Output the [x, y] coordinate of the center of the cell containing the given text.  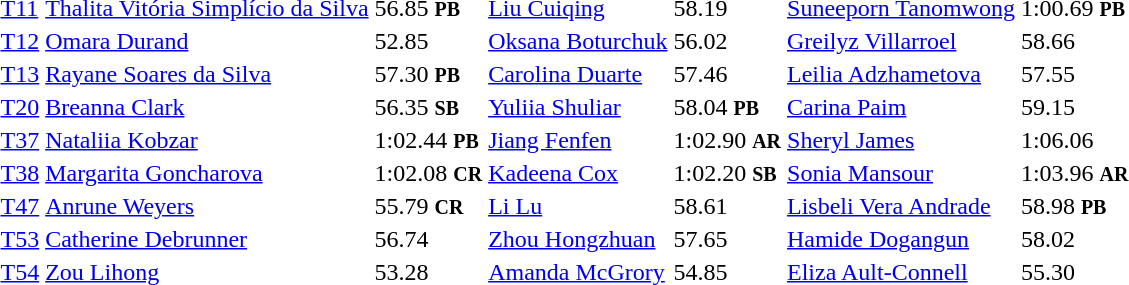
Greilyz Villarroel [902, 41]
1:02.20 SB [728, 173]
Jiang Fenfen [578, 140]
Anrune Weyers [207, 206]
Carina Paim [902, 107]
Sheryl James [902, 140]
57.30 PB [428, 74]
Margarita Goncharova [207, 173]
56.35 SB [428, 107]
Kadeena Cox [578, 173]
Li Lu [578, 206]
Yuliia Shuliar [578, 107]
Sonia Mansour [902, 173]
52.85 [428, 41]
Breanna Clark [207, 107]
Hamide Dogangun [902, 239]
58.04 PB [728, 107]
Oksana Boturchuk [578, 41]
Zhou Hongzhuan [578, 239]
56.02 [728, 41]
Rayane Soares da Silva [207, 74]
56.74 [428, 239]
57.46 [728, 74]
Lisbeli Vera Andrade [902, 206]
Catherine Debrunner [207, 239]
55.79 CR [428, 206]
Omara Durand [207, 41]
1:02.44 PB [428, 140]
1:02.08 CR [428, 173]
Nataliia Kobzar [207, 140]
Leilia Adzhametova [902, 74]
Carolina Duarte [578, 74]
1:02.90 AR [728, 140]
58.61 [728, 206]
57.65 [728, 239]
